Provide the (X, Y) coordinate of the cell's center where the given text is located.  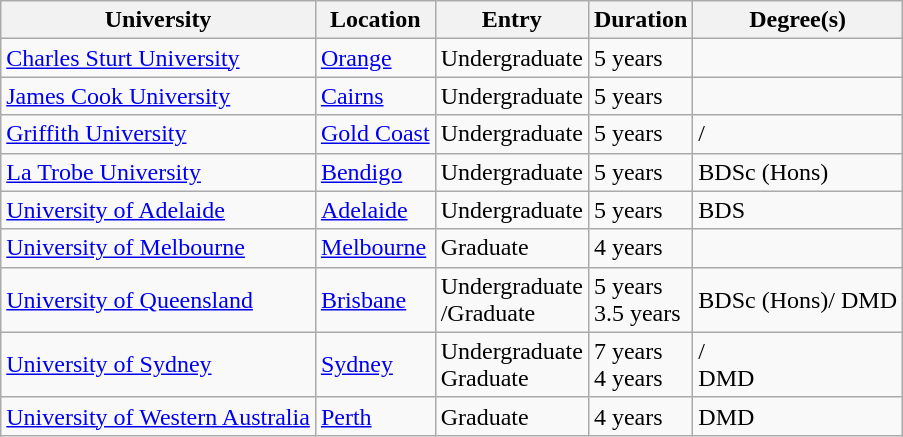
/DMD (798, 364)
University of Queensland (158, 300)
Entry (512, 20)
Location (375, 20)
Sydney (375, 364)
DMD (798, 416)
Degree(s) (798, 20)
Charles Sturt University (158, 58)
UndergraduateGraduate (512, 364)
Orange (375, 58)
Perth (375, 416)
Griffith University (158, 134)
Duration (640, 20)
Undergraduate/Graduate (512, 300)
Cairns (375, 96)
Melbourne (375, 248)
BDS (798, 210)
7 years4 years (640, 364)
5 years3.5 years (640, 300)
University of Melbourne (158, 248)
University of Sydney (158, 364)
University (158, 20)
University of Western Australia (158, 416)
Gold Coast (375, 134)
BDSc (Hons) (798, 172)
La Trobe University (158, 172)
Bendigo (375, 172)
Adelaide (375, 210)
Brisbane (375, 300)
BDSc (Hons)/ DMD (798, 300)
University of Adelaide (158, 210)
/ (798, 134)
James Cook University (158, 96)
